Search for the cell housing the specified text and yield its [x, y] center coordinate. 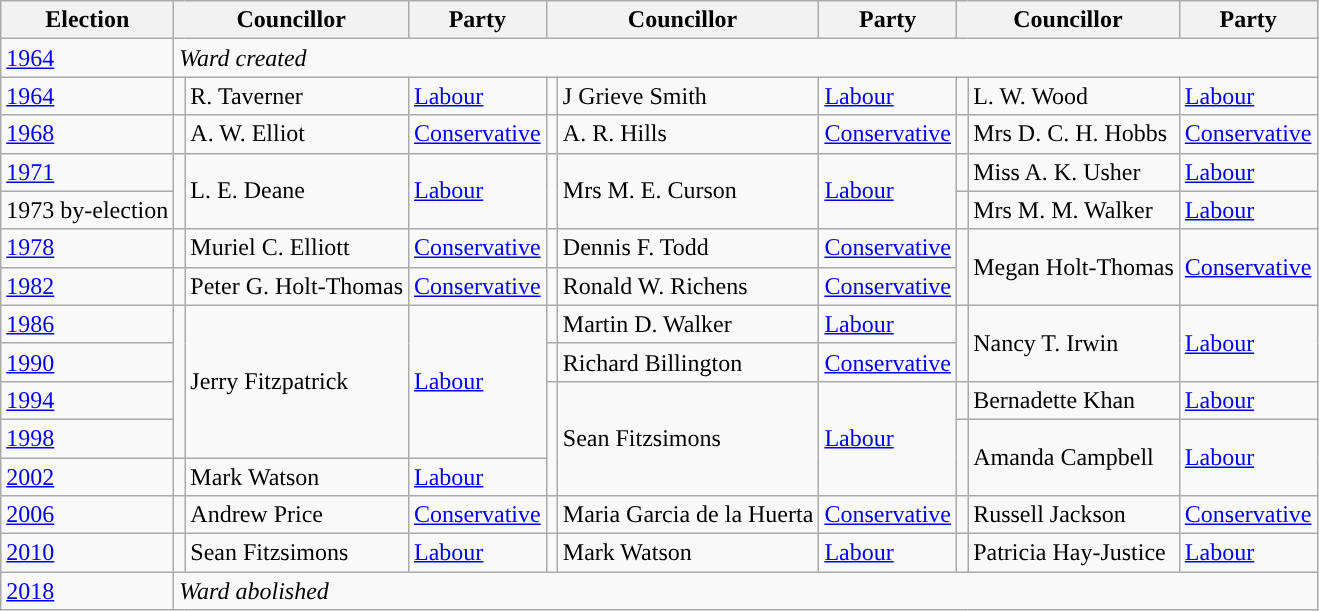
L. E. Deane [297, 191]
2002 [88, 477]
Mrs M. M. Walker [1074, 210]
Ward abolished [746, 591]
J Grieve Smith [688, 96]
Election [88, 20]
A. W. Elliot [297, 134]
R. Taverner [297, 96]
Ward created [746, 58]
Nancy T. Irwin [1074, 343]
Amanda Campbell [1074, 457]
Muriel C. Elliott [297, 248]
1986 [88, 324]
1978 [88, 248]
1990 [88, 362]
L. W. Wood [1074, 96]
Maria Garcia de la Huerta [688, 515]
Bernadette Khan [1074, 400]
2006 [88, 515]
Ronald W. Richens [688, 286]
Peter G. Holt-Thomas [297, 286]
Mrs D. C. H. Hobbs [1074, 134]
1982 [88, 286]
Andrew Price [297, 515]
1994 [88, 400]
Megan Holt-Thomas [1074, 267]
2010 [88, 553]
2018 [88, 591]
Jerry Fitzpatrick [297, 381]
1998 [88, 438]
1973 by-election [88, 210]
Miss A. K. Usher [1074, 172]
1971 [88, 172]
Richard Billington [688, 362]
Martin D. Walker [688, 324]
Patricia Hay-Justice [1074, 553]
Mrs M. E. Curson [688, 191]
A. R. Hills [688, 134]
1968 [88, 134]
Russell Jackson [1074, 515]
Dennis F. Todd [688, 248]
